Locate the cell with the specified text and output its (X, Y) center coordinate. 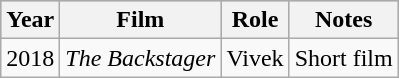
Year (30, 20)
Short film (344, 58)
Film (140, 20)
Role (255, 20)
The Backstager (140, 58)
Vivek (255, 58)
2018 (30, 58)
Notes (344, 20)
